Search for the cell housing the specified text and yield its [X, Y] center coordinate. 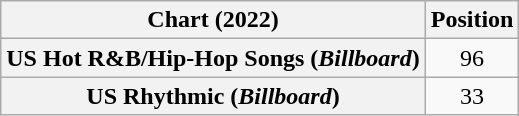
Position [472, 20]
US Hot R&B/Hip-Hop Songs (Billboard) [213, 58]
US Rhythmic (Billboard) [213, 96]
33 [472, 96]
Chart (2022) [213, 20]
96 [472, 58]
